Provide the [x, y] coordinate of the cell's center where the given text is located.  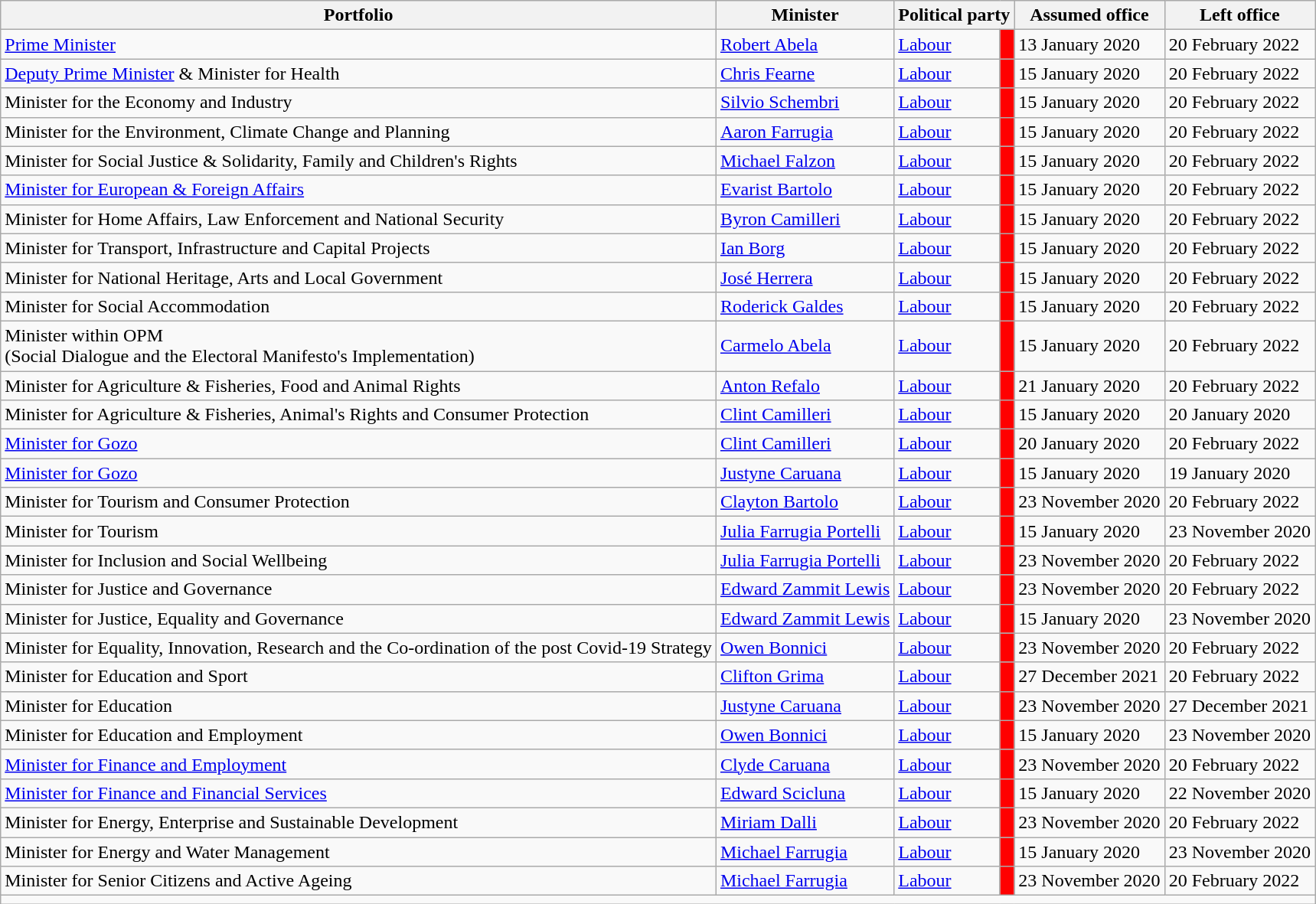
Roderick Galdes [805, 306]
Minister for National Heritage, Arts and Local Government [358, 277]
21 January 2020 [1089, 385]
Minister for Social Justice & Solidarity, Family and Children's Rights [358, 161]
Minister for Energy and Water Management [358, 852]
Silvio Schembri [805, 103]
Minister for Education [358, 706]
Minister for Social Accommodation [358, 306]
Minister for Justice, Equality and Governance [358, 618]
Minister for Finance and Financial Services [358, 793]
Ian Borg [805, 248]
Minister for Agriculture & Fisheries, Animal's Rights and Consumer Protection [358, 415]
Minister for Senior Citizens and Active Ageing [358, 881]
Minister for Education and Sport [358, 677]
Minister [805, 15]
Clyde Caruana [805, 764]
Minister for the Economy and Industry [358, 103]
Aaron Farrugia [805, 132]
Byron Camilleri [805, 219]
Edward Scicluna [805, 793]
Minister for Education and Employment [358, 735]
Minister for Inclusion and Social Wellbeing [358, 560]
Minister for Home Affairs, Law Enforcement and National Security [358, 219]
Deputy Prime Minister & Minister for Health [358, 73]
Robert Abela [805, 44]
Minister for European & Foreign Affairs [358, 190]
Minister for Agriculture & Fisheries, Food and Animal Rights [358, 385]
Prime Minister [358, 44]
Minister for Energy, Enterprise and Sustainable Development [358, 822]
Political party [954, 15]
Minister for Justice and Governance [358, 589]
Minister within OPM (Social Dialogue and the Electoral Manifesto's Implementation) [358, 346]
Miriam Dalli [805, 822]
19 January 2020 [1239, 473]
Minister for Equality, Innovation, Research and the Co-ordination of the post Covid-19 Strategy [358, 648]
Evarist Bartolo [805, 190]
José Herrera [805, 277]
Minister for Finance and Employment [358, 764]
Clifton Grima [805, 677]
Assumed office [1089, 15]
Minister for Tourism and Consumer Protection [358, 502]
Portfolio [358, 15]
13 January 2020 [1089, 44]
Left office [1239, 15]
Anton Refalo [805, 385]
Carmelo Abela [805, 346]
Minister for Tourism [358, 531]
Michael Falzon [805, 161]
Clayton Bartolo [805, 502]
Chris Fearne [805, 73]
Minister for the Environment, Climate Change and Planning [358, 132]
Minister for Transport, Infrastructure and Capital Projects [358, 248]
22 November 2020 [1239, 793]
